From the cell containing the given text, extract its center point as (x, y) coordinate. 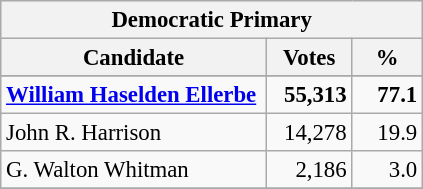
19.9 (388, 133)
G. Walton Whitman (134, 170)
77.1 (388, 95)
2,186 (309, 170)
% (388, 58)
55,313 (309, 95)
John R. Harrison (134, 133)
William Haselden Ellerbe (134, 95)
Democratic Primary (212, 20)
3.0 (388, 170)
14,278 (309, 133)
Votes (309, 58)
Candidate (134, 58)
